Extract the (x, y) coordinate from the center of the cell holding the provided text.  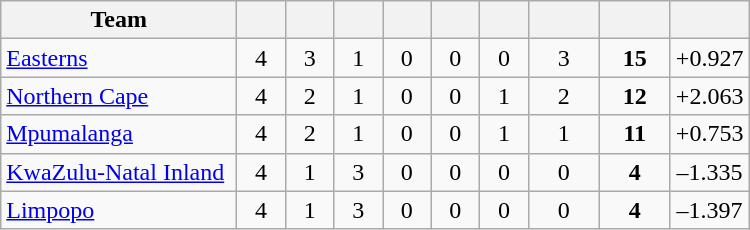
Mpumalanga (119, 134)
+0.927 (710, 58)
KwaZulu-Natal Inland (119, 172)
11 (634, 134)
+2.063 (710, 96)
Limpopo (119, 210)
–1.335 (710, 172)
Easterns (119, 58)
Team (119, 20)
–1.397 (710, 210)
15 (634, 58)
12 (634, 96)
+0.753 (710, 134)
Northern Cape (119, 96)
